Return (x, y) of the center of cell containing provided text 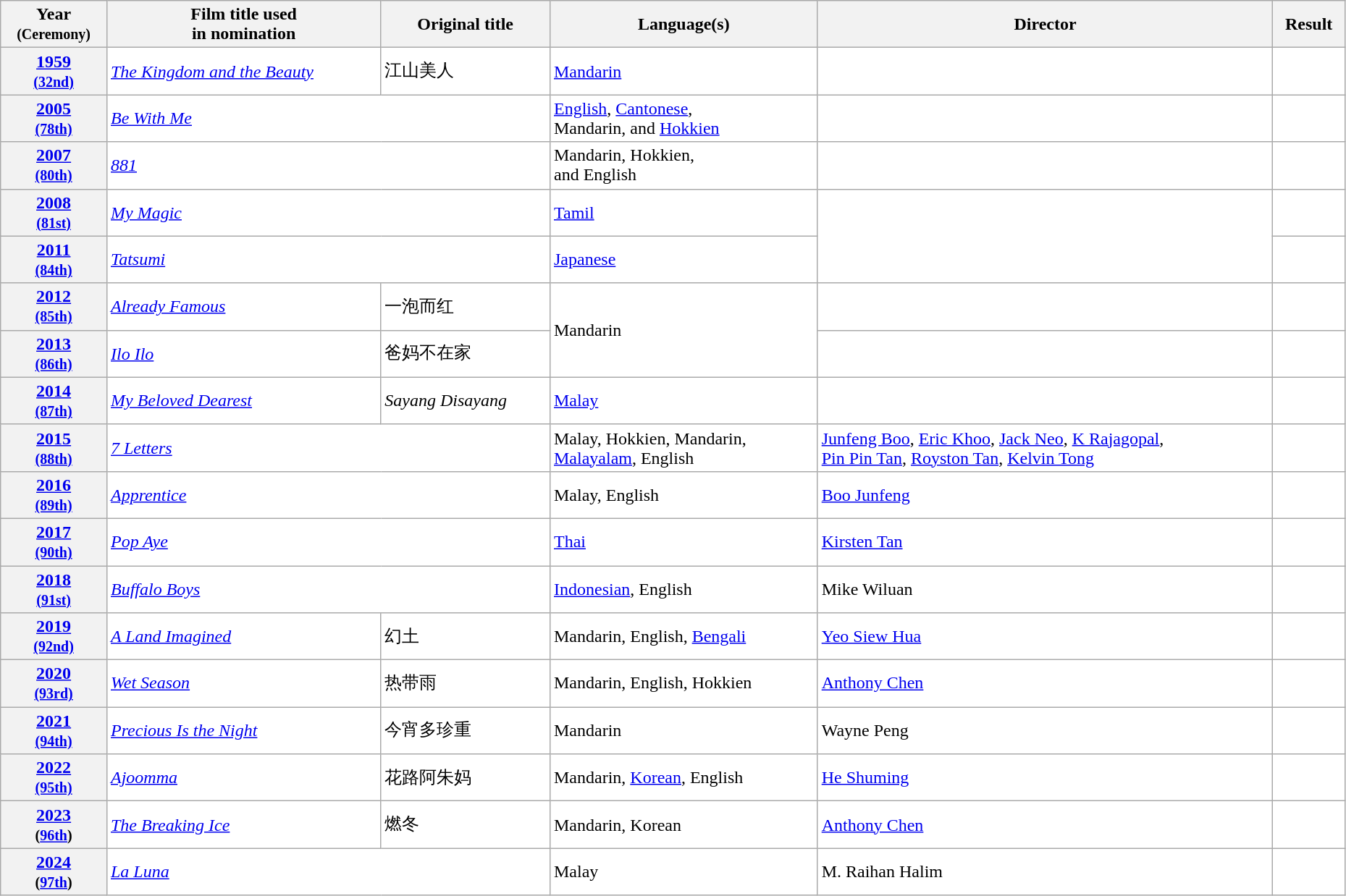
881 (328, 165)
Mandarin, English, Hokkien (683, 683)
Thai (683, 541)
2005(78th) (54, 119)
Ajoomma (243, 777)
Japanese (683, 259)
My Beloved Dearest (243, 401)
2022(95th) (54, 777)
2023(96th) (54, 825)
2012(85th) (54, 307)
2008(81st) (54, 213)
2015(88th) (54, 447)
Kirsten Tan (1046, 541)
My Magic (328, 213)
花路阿朱妈 (466, 777)
Result (1309, 25)
Yeo Siew Hua (1046, 637)
2020(93rd) (54, 683)
Malay, Hokkien, Mandarin, Malayalam, English (683, 447)
Junfeng Boo, Eric Khoo, Jack Neo, K Rajagopal, Pin Pin Tan, Royston Tan, Kelvin Tong (1046, 447)
Wet Season (243, 683)
English, Cantonese, Mandarin, and Hokkien (683, 119)
La Luna (328, 871)
2017(90th) (54, 541)
Original title (466, 25)
2007(80th) (54, 165)
The Breaking Ice (243, 825)
Ilo Ilo (243, 353)
一泡而红 (466, 307)
燃冬 (466, 825)
Malay, English (683, 495)
Boo Junfeng (1046, 495)
Pop Aye (328, 541)
幻土 (466, 637)
Mandarin, Korean (683, 825)
Language(s) (683, 25)
Sayang Disayang (466, 401)
2011(84th) (54, 259)
爸妈不在家 (466, 353)
2013(86th) (54, 353)
2024(97th) (54, 871)
He Shuming (1046, 777)
Indonesian, English (683, 589)
今宵多珍重 (466, 731)
Film title used in nomination (243, 25)
2016(89th) (54, 495)
Already Famous (243, 307)
1959(32nd) (54, 71)
2018(91st) (54, 589)
Year(Ceremony) (54, 25)
热带雨 (466, 683)
2014(87th) (54, 401)
江山美人 (466, 71)
2021(94th) (54, 731)
Mandarin, English, Bengali (683, 637)
Precious Is the Night (243, 731)
Wayne Peng (1046, 731)
Mandarin, Hokkien, and English (683, 165)
Tamil (683, 213)
Director (1046, 25)
2019(92nd) (54, 637)
Buffalo Boys (328, 589)
M. Raihan Halim (1046, 871)
Tatsumi (328, 259)
Mandarin, Korean, English (683, 777)
The Kingdom and the Beauty (243, 71)
Apprentice (328, 495)
7 Letters (328, 447)
Mike Wiluan (1046, 589)
Be With Me (328, 119)
A Land Imagined (243, 637)
